Return [x, y] of the center of cell containing provided text 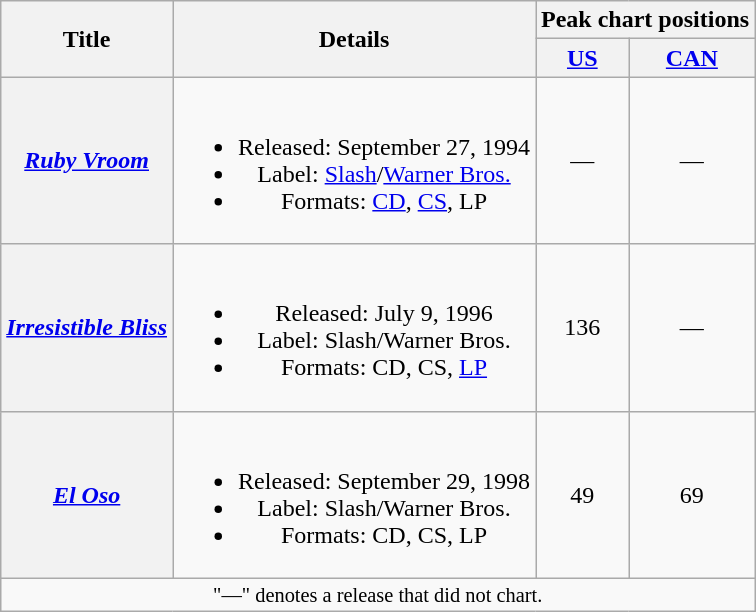
"—" denotes a release that did not chart. [378, 595]
Title [87, 39]
49 [583, 494]
Details [354, 39]
El Oso [87, 494]
Irresistible Bliss [87, 328]
Released: September 27, 1994Label: Slash/Warner Bros.Formats: CD, CS, LP [354, 160]
Released: September 29, 1998Label: Slash/Warner Bros.Formats: CD, CS, LP [354, 494]
Released: July 9, 1996Label: Slash/Warner Bros.Formats: CD, CS, LP [354, 328]
US [583, 58]
136 [583, 328]
69 [692, 494]
Peak chart positions [646, 20]
Ruby Vroom [87, 160]
CAN [692, 58]
